Locate the cell with the specified text and output its [X, Y] center coordinate. 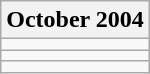
October 2004 [76, 20]
